Find where the given text appears and provide that cell's center as (x, y) coordinate. 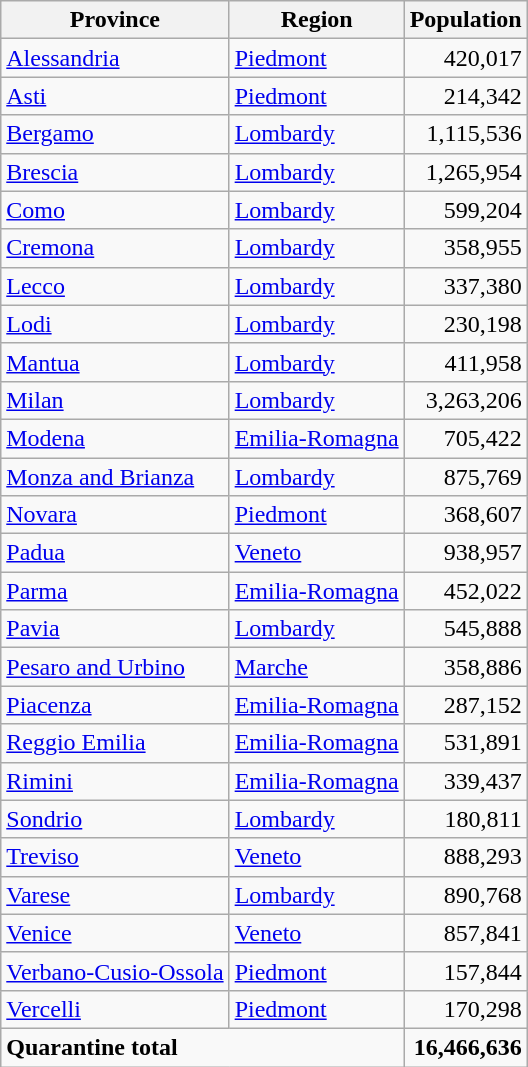
452,022 (466, 591)
1,115,536 (466, 134)
358,955 (466, 248)
170,298 (466, 1009)
Asti (115, 96)
Marche (316, 667)
Como (115, 210)
531,891 (466, 743)
411,958 (466, 362)
Cremona (115, 248)
1,265,954 (466, 172)
339,437 (466, 781)
Varese (115, 895)
Alessandria (115, 58)
358,886 (466, 667)
420,017 (466, 58)
230,198 (466, 324)
545,888 (466, 629)
214,342 (466, 96)
Region (316, 20)
Modena (115, 438)
Lecco (115, 286)
938,957 (466, 553)
705,422 (466, 438)
16,466,636 (466, 1047)
368,607 (466, 515)
Padua (115, 553)
Pavia (115, 629)
Venice (115, 933)
Quarantine total (202, 1047)
Lodi (115, 324)
888,293 (466, 857)
Novara (115, 515)
Monza and Brianza (115, 477)
Province (115, 20)
Milan (115, 400)
287,152 (466, 705)
Reggio Emilia (115, 743)
337,380 (466, 286)
Mantua (115, 362)
Population (466, 20)
Verbano-Cusio-Ossola (115, 971)
Bergamo (115, 134)
Rimini (115, 781)
599,204 (466, 210)
Sondrio (115, 819)
890,768 (466, 895)
Vercelli (115, 1009)
3,263,206 (466, 400)
Treviso (115, 857)
857,841 (466, 933)
875,769 (466, 477)
Pesaro and Urbino (115, 667)
Brescia (115, 172)
180,811 (466, 819)
Piacenza (115, 705)
157,844 (466, 971)
Parma (115, 591)
